Locate the cell with the specified text and output its [x, y] center coordinate. 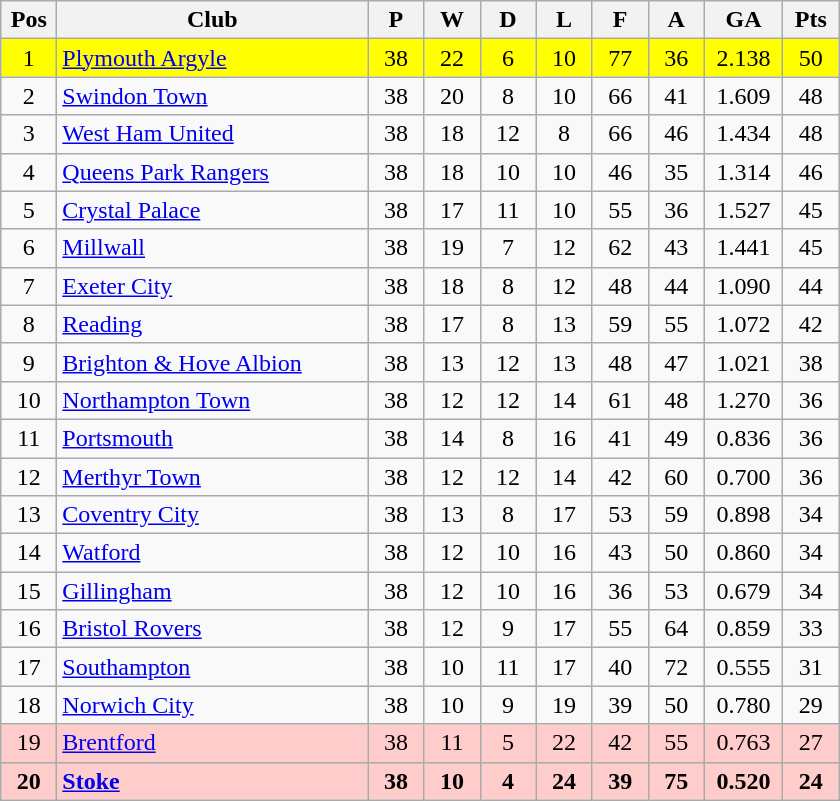
Southampton [212, 667]
Queens Park Rangers [212, 172]
Swindon Town [212, 96]
62 [620, 248]
Reading [212, 324]
Bristol Rovers [212, 629]
47 [676, 362]
1.270 [744, 400]
0.860 [744, 553]
Northampton Town [212, 400]
Pos [29, 20]
2.138 [744, 58]
Merthyr Town [212, 477]
35 [676, 172]
61 [620, 400]
0.898 [744, 515]
L [564, 20]
A [676, 20]
49 [676, 438]
1.609 [744, 96]
1.441 [744, 248]
1.527 [744, 210]
Brentford [212, 743]
0.836 [744, 438]
60 [676, 477]
Crystal Palace [212, 210]
0.555 [744, 667]
Pts [811, 20]
29 [811, 705]
1.434 [744, 134]
72 [676, 667]
33 [811, 629]
0.859 [744, 629]
Norwich City [212, 705]
0.700 [744, 477]
1.090 [744, 286]
1 [29, 58]
F [620, 20]
Watford [212, 553]
0.520 [744, 781]
W [452, 20]
Club [212, 20]
3 [29, 134]
40 [620, 667]
Stoke [212, 781]
0.679 [744, 591]
Gillingham [212, 591]
P [396, 20]
31 [811, 667]
2 [29, 96]
1.021 [744, 362]
Exeter City [212, 286]
Millwall [212, 248]
West Ham United [212, 134]
75 [676, 781]
77 [620, 58]
0.763 [744, 743]
D [508, 20]
0.780 [744, 705]
27 [811, 743]
Brighton & Hove Albion [212, 362]
Coventry City [212, 515]
64 [676, 629]
GA [744, 20]
1.314 [744, 172]
Portsmouth [212, 438]
Plymouth Argyle [212, 58]
15 [29, 591]
1.072 [744, 324]
